Capture the cell that displays the provided text and extract its (X, Y) central coordinate. 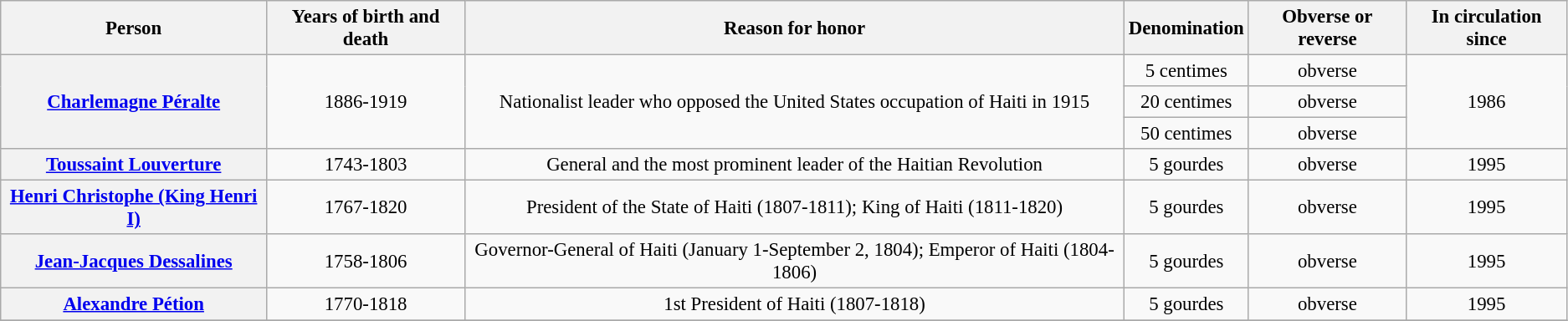
Person (134, 28)
Denomination (1186, 28)
Years of birth and death (366, 28)
1743-1803 (366, 165)
5 centimes (1186, 71)
Charlemagne Péralte (134, 102)
1767-1820 (366, 207)
1886-1919 (366, 102)
Henri Christophe (King Henri I) (134, 207)
50 centimes (1186, 134)
20 centimes (1186, 102)
Reason for honor (795, 28)
In circulation since (1487, 28)
General and the most prominent leader of the Haitian Revolution (795, 165)
President of the State of Haiti (1807-1811); King of Haiti (1811-1820) (795, 207)
Toussaint Louverture (134, 165)
Obverse or reverse (1327, 28)
1st President of Haiti (1807-1818) (795, 304)
Governor-General of Haiti (January 1-September 2, 1804); Emperor of Haiti (1804-1806) (795, 261)
Alexandre Pétion (134, 304)
1770-1818 (366, 304)
Jean-Jacques Dessalines (134, 261)
Nationalist leader who opposed the United States occupation of Haiti in 1915 (795, 102)
1758-1806 (366, 261)
1986 (1487, 102)
